Pinpoint the cell where the given text exists, returning its (X, Y) midpoint coordinate. 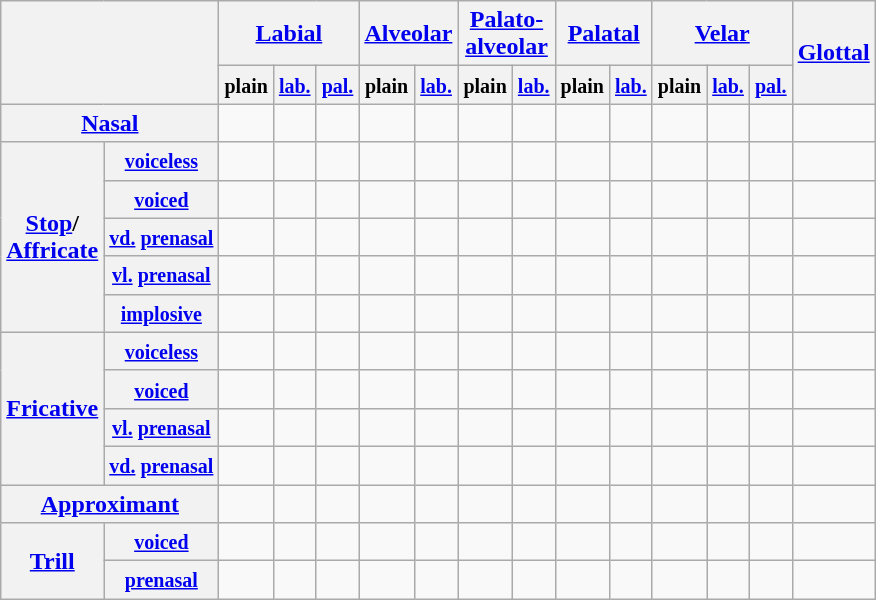
Trill (52, 561)
Palatal (604, 34)
implosive (162, 313)
Nasal (110, 123)
Velar (722, 34)
Palato-alveolar (506, 34)
Fricative (52, 408)
Stop/Affricate (52, 237)
Alveolar (408, 34)
Approximant (110, 503)
prenasal (162, 580)
Labial (289, 34)
Glottal (834, 52)
